Return the (X, Y) coordinate for the center point of the cell that contains the specified text.  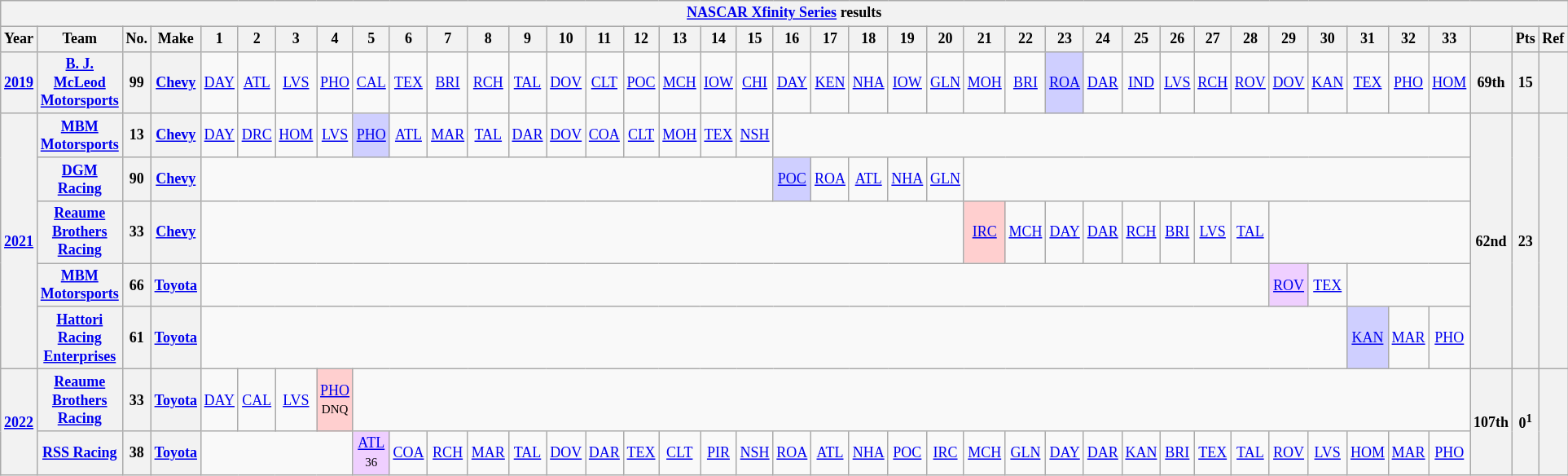
21 (984, 39)
2019 (20, 82)
RSS Racing (80, 453)
12 (641, 39)
PIR (718, 453)
90 (137, 179)
11 (604, 39)
62nd (1491, 241)
9 (528, 39)
10 (566, 39)
38 (137, 453)
18 (868, 39)
27 (1213, 39)
31 (1368, 39)
25 (1141, 39)
3 (296, 39)
DGM Racing (80, 179)
Make (176, 39)
24 (1103, 39)
26 (1178, 39)
19 (907, 39)
29 (1289, 39)
99 (137, 82)
16 (792, 39)
PHODNQ (336, 400)
B. J. McLeod Motorsports (80, 82)
KEN (831, 82)
17 (831, 39)
1 (219, 39)
Pts (1525, 39)
6 (409, 39)
2021 (20, 241)
4 (336, 39)
CHI (754, 82)
No. (137, 39)
5 (371, 39)
20 (946, 39)
Hattori Racing Enterprises (80, 337)
22 (1026, 39)
69th (1491, 82)
7 (448, 39)
107th (1491, 422)
ATL36 (371, 453)
Team (80, 39)
32 (1408, 39)
61 (137, 337)
2 (257, 39)
28 (1251, 39)
NASCAR Xfinity Series results (784, 13)
Ref (1553, 39)
DRC (257, 135)
01 (1525, 422)
IND (1141, 82)
Year (20, 39)
8 (488, 39)
14 (718, 39)
2022 (20, 422)
66 (137, 285)
30 (1328, 39)
